Extract the (x, y) coordinate from the center of the cell holding the provided text.  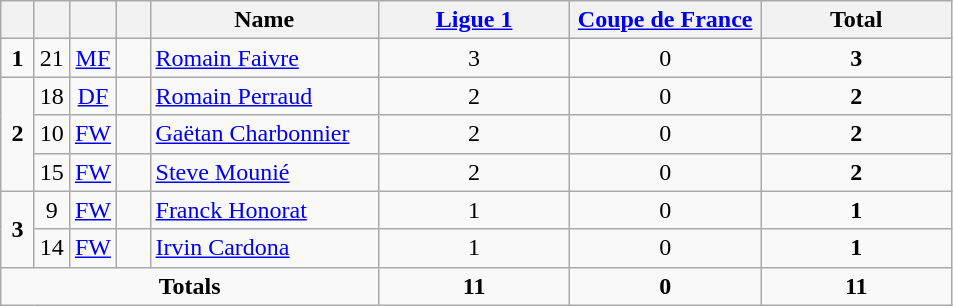
MF (92, 58)
9 (52, 210)
Steve Mounié (264, 172)
Franck Honorat (264, 210)
18 (52, 96)
Totals (190, 286)
Total (856, 20)
Irvin Cardona (264, 248)
Romain Perraud (264, 96)
10 (52, 134)
DF (92, 96)
Name (264, 20)
Romain Faivre (264, 58)
15 (52, 172)
21 (52, 58)
Gaëtan Charbonnier (264, 134)
Ligue 1 (474, 20)
Coupe de France (666, 20)
14 (52, 248)
